From the cell containing the given text, extract its center point as [x, y] coordinate. 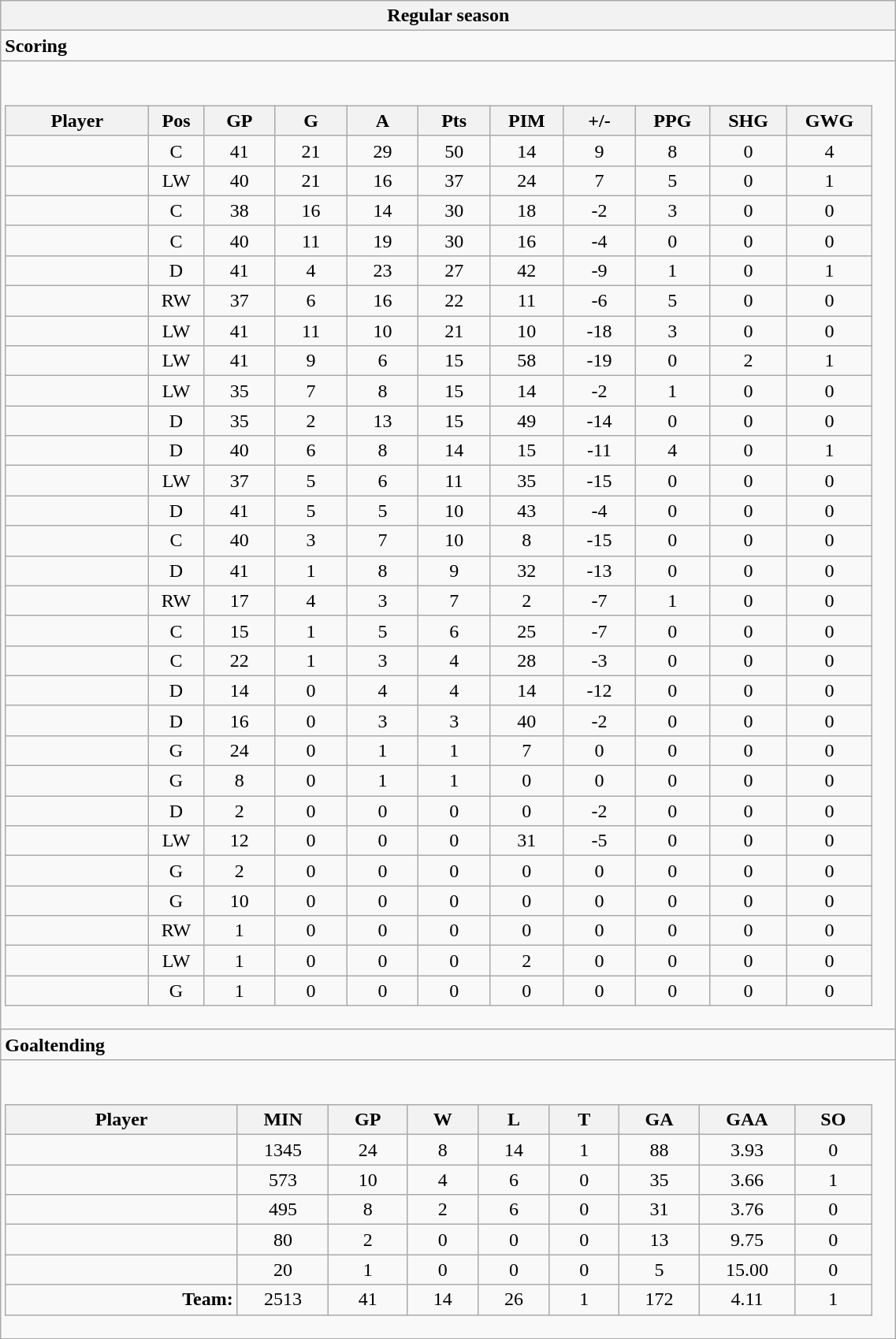
172 [659, 1300]
W [443, 1120]
1345 [283, 1150]
58 [527, 361]
32 [527, 571]
43 [527, 511]
573 [283, 1180]
12 [240, 841]
Pos [177, 121]
A [383, 121]
18 [527, 210]
26 [514, 1300]
88 [659, 1150]
Pts [454, 121]
L [514, 1120]
19 [383, 240]
25 [527, 630]
PIM [527, 121]
-18 [599, 331]
42 [527, 270]
50 [454, 151]
-12 [599, 690]
49 [527, 421]
15.00 [747, 1270]
-11 [599, 451]
Team: [121, 1300]
GAA [747, 1120]
SO [833, 1120]
GA [659, 1120]
-14 [599, 421]
2513 [283, 1300]
20 [283, 1270]
SHG [749, 121]
23 [383, 270]
-3 [599, 660]
27 [454, 270]
38 [240, 210]
3.93 [747, 1150]
495 [283, 1210]
Scoring [448, 46]
+/- [599, 121]
T [584, 1120]
3.66 [747, 1180]
-9 [599, 270]
-13 [599, 571]
MIN [283, 1120]
Goaltending [448, 1044]
PPG [673, 121]
GWG [829, 121]
4.11 [747, 1300]
80 [283, 1240]
-6 [599, 301]
29 [383, 151]
-5 [599, 841]
17 [240, 601]
3.76 [747, 1210]
28 [527, 660]
-19 [599, 361]
9.75 [747, 1240]
Regular season [448, 16]
